Determine the (X, Y) coordinate at the center of the cell enclosing the given text.  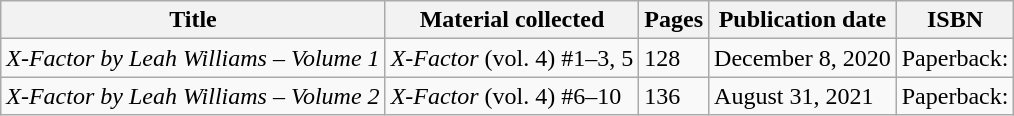
August 31, 2021 (803, 96)
X-Factor by Leah Williams – Volume 2 (193, 96)
128 (674, 58)
Title (193, 20)
Material collected (512, 20)
ISBN (955, 20)
Publication date (803, 20)
X-Factor by Leah Williams – Volume 1 (193, 58)
December 8, 2020 (803, 58)
X-Factor (vol. 4) #1–3, 5 (512, 58)
X-Factor (vol. 4) #6–10 (512, 96)
136 (674, 96)
Pages (674, 20)
